Return the [x, y] coordinate for the center point of the cell that contains the specified text.  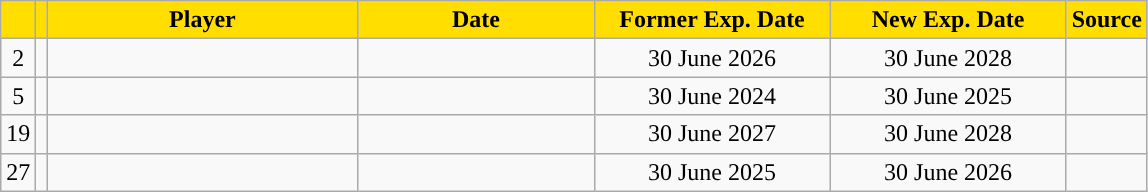
5 [18, 96]
27 [18, 172]
Player [202, 20]
Date [476, 20]
2 [18, 58]
Source [1106, 20]
New Exp. Date [948, 20]
30 June 2027 [712, 134]
30 June 2024 [712, 96]
19 [18, 134]
Former Exp. Date [712, 20]
